Return the [x, y] coordinate for the center point of the cell that contains the specified text.  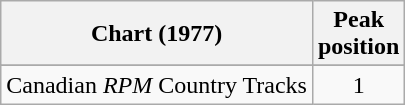
1 [358, 85]
Peakposition [358, 34]
Canadian RPM Country Tracks [157, 85]
Chart (1977) [157, 34]
